Return (x, y) of the center of cell containing provided text 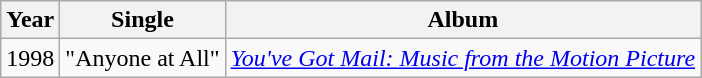
Single (142, 20)
Year (30, 20)
Album (462, 20)
1998 (30, 58)
You've Got Mail: Music from the Motion Picture (462, 58)
"Anyone at All" (142, 58)
